Detect which cell encompasses the target text, then output its (x, y) center coordinate. 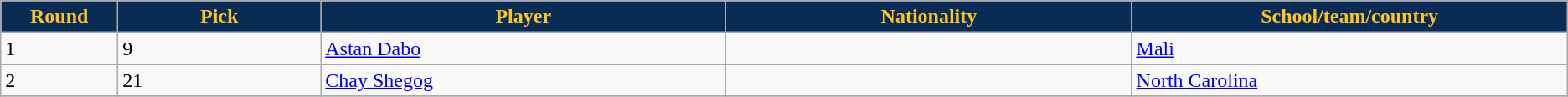
Chay Shegog (524, 80)
1 (59, 48)
Astan Dabo (524, 48)
2 (59, 80)
School/team/country (1349, 17)
Player (524, 17)
21 (219, 80)
9 (219, 48)
Round (59, 17)
Mali (1349, 48)
North Carolina (1349, 80)
Nationality (929, 17)
Pick (219, 17)
